Capture the cell that displays the provided text and extract its (X, Y) central coordinate. 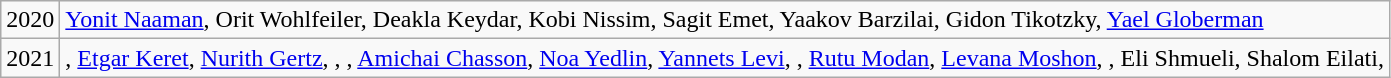
2020 (30, 20)
2021 (30, 58)
Yonit Naaman, Orit Wohlfeiler, Deakla Keydar, Kobi Nissim, Sagit Emet, Yaakov Barzilai, Gidon Tikotzky, Yael Globerman (725, 20)
, Etgar Keret, Nurith Gertz, , , Amichai Chasson, Noa Yedlin, Yannets Levi, , Rutu Modan, Levana Moshon, , Eli Shmueli, Shalom Eilati, (725, 58)
